Return [x, y] of the center of cell containing provided text 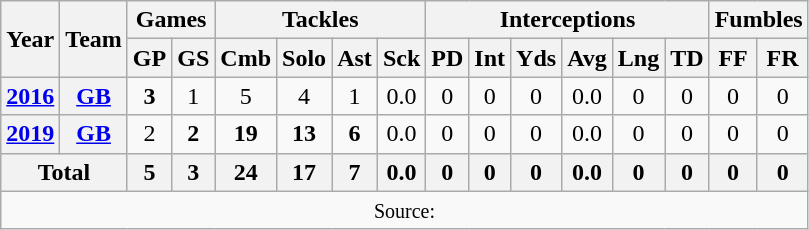
Cmb [246, 58]
FR [782, 58]
Lng [638, 58]
Yds [536, 58]
Games [170, 20]
Year [30, 39]
2019 [30, 134]
Int [490, 58]
Total [64, 172]
17 [304, 172]
2016 [30, 96]
Sck [401, 58]
24 [246, 172]
19 [246, 134]
Ast [355, 58]
GP [149, 58]
4 [304, 96]
13 [304, 134]
Source: [404, 210]
FF [733, 58]
Team [94, 39]
Fumbles [758, 20]
Tackles [320, 20]
Avg [588, 58]
PD [448, 58]
7 [355, 172]
6 [355, 134]
TD [687, 58]
Solo [304, 58]
GS [194, 58]
Interceptions [568, 20]
